Detect which cell encompasses the target text, then output its [X, Y] center coordinate. 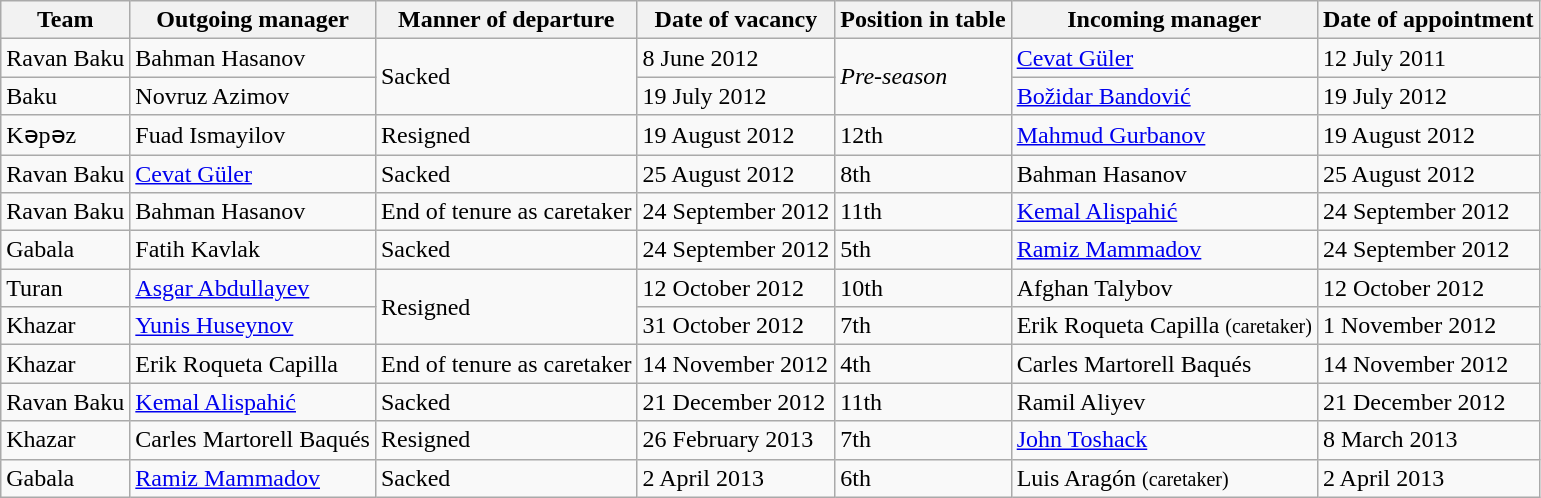
Ramil Aliyev [1164, 402]
8 June 2012 [736, 58]
26 February 2013 [736, 440]
Božidar Bandović [1164, 96]
Manner of departure [506, 20]
31 October 2012 [736, 326]
Afghan Talybov [1164, 288]
Kəpəz [66, 135]
Team [66, 20]
Erik Roqueta Capilla [253, 364]
Pre-season [923, 77]
Incoming manager [1164, 20]
Position in table [923, 20]
12th [923, 135]
4th [923, 364]
Fuad Ismayilov [253, 135]
Yunis Huseynov [253, 326]
Novruz Azimov [253, 96]
8 March 2013 [1428, 440]
Asgar Abdullayev [253, 288]
Date of vacancy [736, 20]
10th [923, 288]
5th [923, 250]
Erik Roqueta Capilla (caretaker) [1164, 326]
1 November 2012 [1428, 326]
Mahmud Gurbanov [1164, 135]
Fatih Kavlak [253, 250]
Baku [66, 96]
Date of appointment [1428, 20]
John Toshack [1164, 440]
12 July 2011 [1428, 58]
8th [923, 173]
Luis Aragón (caretaker) [1164, 478]
Outgoing manager [253, 20]
Turan [66, 288]
6th [923, 478]
